Return the [X, Y] coordinate for the center point of the cell that contains the specified text.  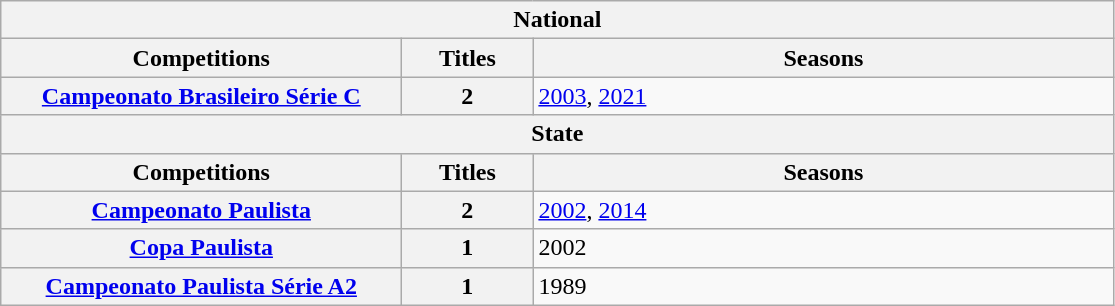
1989 [824, 286]
State [558, 134]
National [558, 20]
2002 [824, 248]
2002, 2014 [824, 210]
2003, 2021 [824, 96]
Campeonato Brasileiro Série C [202, 96]
Campeonato Paulista [202, 210]
Copa Paulista [202, 248]
Campeonato Paulista Série A2 [202, 286]
